Identify which cell holds the provided text, then report its (x, y) central coordinate. 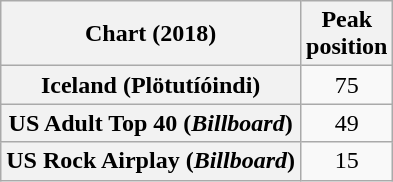
Chart (2018) (151, 34)
US Rock Airplay (Billboard) (151, 161)
15 (347, 161)
Peakposition (347, 34)
49 (347, 123)
75 (347, 85)
Iceland (Plötutíóindi) (151, 85)
US Adult Top 40 (Billboard) (151, 123)
